Return the (X, Y) coordinate for the center point of the cell that contains the specified text.  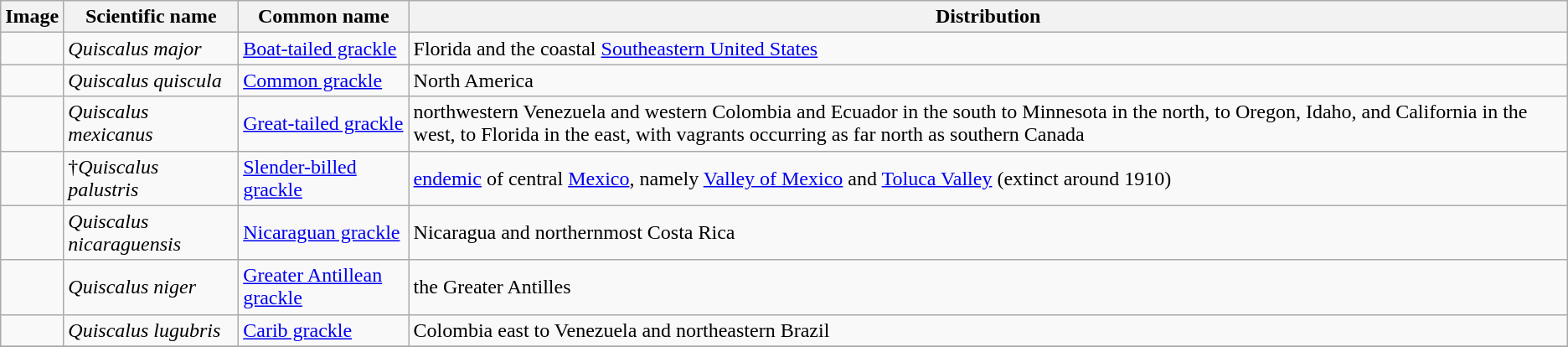
Scientific name (151, 17)
Distribution (988, 17)
Nicaragua and northernmost Costa Rica (988, 233)
Quiscalus quiscula (151, 80)
Quiscalus mexicanus (151, 124)
Slender-billed grackle (323, 178)
Great-tailed grackle (323, 124)
endemic of central Mexico, namely Valley of Mexico and Toluca Valley (extinct around 1910) (988, 178)
Quiscalus nicaraguensis (151, 233)
Greater Antillean grackle (323, 287)
the Greater Antilles (988, 287)
Common grackle (323, 80)
Nicaraguan grackle (323, 233)
Florida and the coastal Southeastern United States (988, 49)
Quiscalus lugubris (151, 330)
†Quiscalus palustris (151, 178)
Quiscalus major (151, 49)
Quiscalus niger (151, 287)
Carib grackle (323, 330)
Common name (323, 17)
North America (988, 80)
Colombia east to Venezuela and northeastern Brazil (988, 330)
Boat-tailed grackle (323, 49)
Image (32, 17)
